Pinpoint the cell where the given text exists, returning its (X, Y) midpoint coordinate. 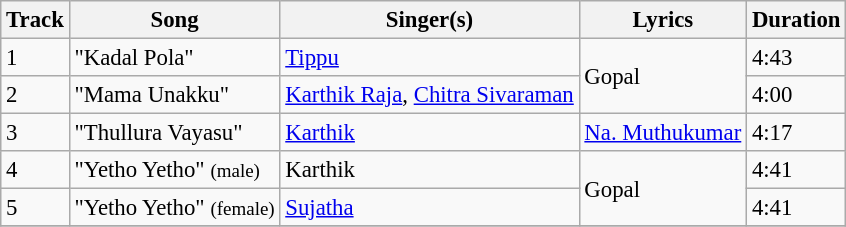
3 (35, 133)
"Yetho Yetho" (male) (174, 170)
5 (35, 208)
4:17 (796, 133)
"Thullura Vayasu" (174, 133)
Duration (796, 20)
4 (35, 170)
Karthik Raja, Chitra Sivaraman (430, 95)
Lyrics (663, 20)
4:00 (796, 95)
Track (35, 20)
1 (35, 58)
Song (174, 20)
"Mama Unakku" (174, 95)
4:43 (796, 58)
"Yetho Yetho" (female) (174, 208)
Na. Muthukumar (663, 133)
2 (35, 95)
Sujatha (430, 208)
Tippu (430, 58)
"Kadal Pola" (174, 58)
Singer(s) (430, 20)
